Find where the given text appears and provide that cell's center as (X, Y) coordinate. 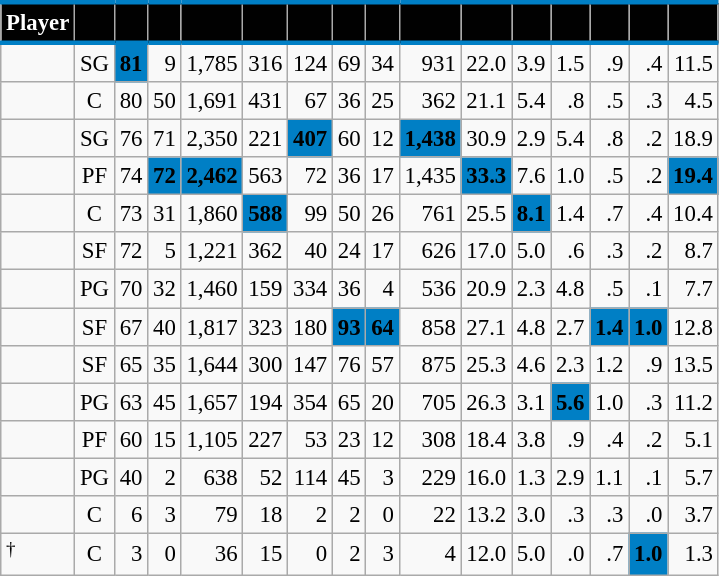
1,460 (212, 289)
5.6 (570, 402)
12.8 (693, 327)
27.1 (486, 327)
563 (266, 176)
124 (310, 62)
99 (310, 214)
34 (382, 62)
16.0 (486, 477)
57 (382, 364)
5.7 (693, 477)
323 (266, 327)
1,657 (212, 402)
7.6 (532, 176)
858 (430, 327)
1,785 (212, 62)
17.0 (486, 251)
159 (266, 289)
308 (430, 439)
194 (266, 402)
32 (164, 289)
588 (266, 214)
Player (38, 22)
63 (130, 402)
† (38, 554)
5.1 (693, 439)
1.5 (570, 62)
25.3 (486, 364)
93 (348, 327)
20.9 (486, 289)
1,105 (212, 439)
20 (382, 402)
1,438 (430, 139)
74 (130, 176)
81 (130, 62)
1,691 (212, 101)
23 (348, 439)
18 (266, 515)
.6 (570, 251)
931 (430, 62)
3.1 (532, 402)
3.0 (532, 515)
761 (430, 214)
2,350 (212, 139)
18.9 (693, 139)
71 (164, 139)
25.5 (486, 214)
316 (266, 62)
53 (310, 439)
13.5 (693, 364)
3.7 (693, 515)
6 (130, 515)
705 (430, 402)
431 (266, 101)
1,860 (212, 214)
79 (212, 515)
626 (430, 251)
33.3 (486, 176)
22 (430, 515)
2.7 (570, 327)
638 (212, 477)
5 (164, 251)
10.4 (693, 214)
3.9 (532, 62)
4.6 (532, 364)
334 (310, 289)
114 (310, 477)
22.0 (486, 62)
3.8 (532, 439)
147 (310, 364)
1.2 (610, 364)
9 (164, 62)
70 (130, 289)
875 (430, 364)
25 (382, 101)
8.1 (532, 214)
11.5 (693, 62)
180 (310, 327)
221 (266, 139)
2,462 (212, 176)
536 (430, 289)
8.7 (693, 251)
30.9 (486, 139)
64 (382, 327)
1,221 (212, 251)
407 (310, 139)
354 (310, 402)
1,435 (430, 176)
300 (266, 364)
21.1 (486, 101)
52 (266, 477)
1,644 (212, 364)
35 (164, 364)
18.4 (486, 439)
73 (130, 214)
12.0 (486, 554)
26 (382, 214)
13.2 (486, 515)
11.2 (693, 402)
19.4 (693, 176)
227 (266, 439)
26.3 (486, 402)
1.1 (610, 477)
80 (130, 101)
229 (430, 477)
1,817 (212, 327)
31 (164, 214)
7.7 (693, 289)
4.5 (693, 101)
24 (348, 251)
69 (348, 62)
